Return (x, y) of the center of cell containing provided text 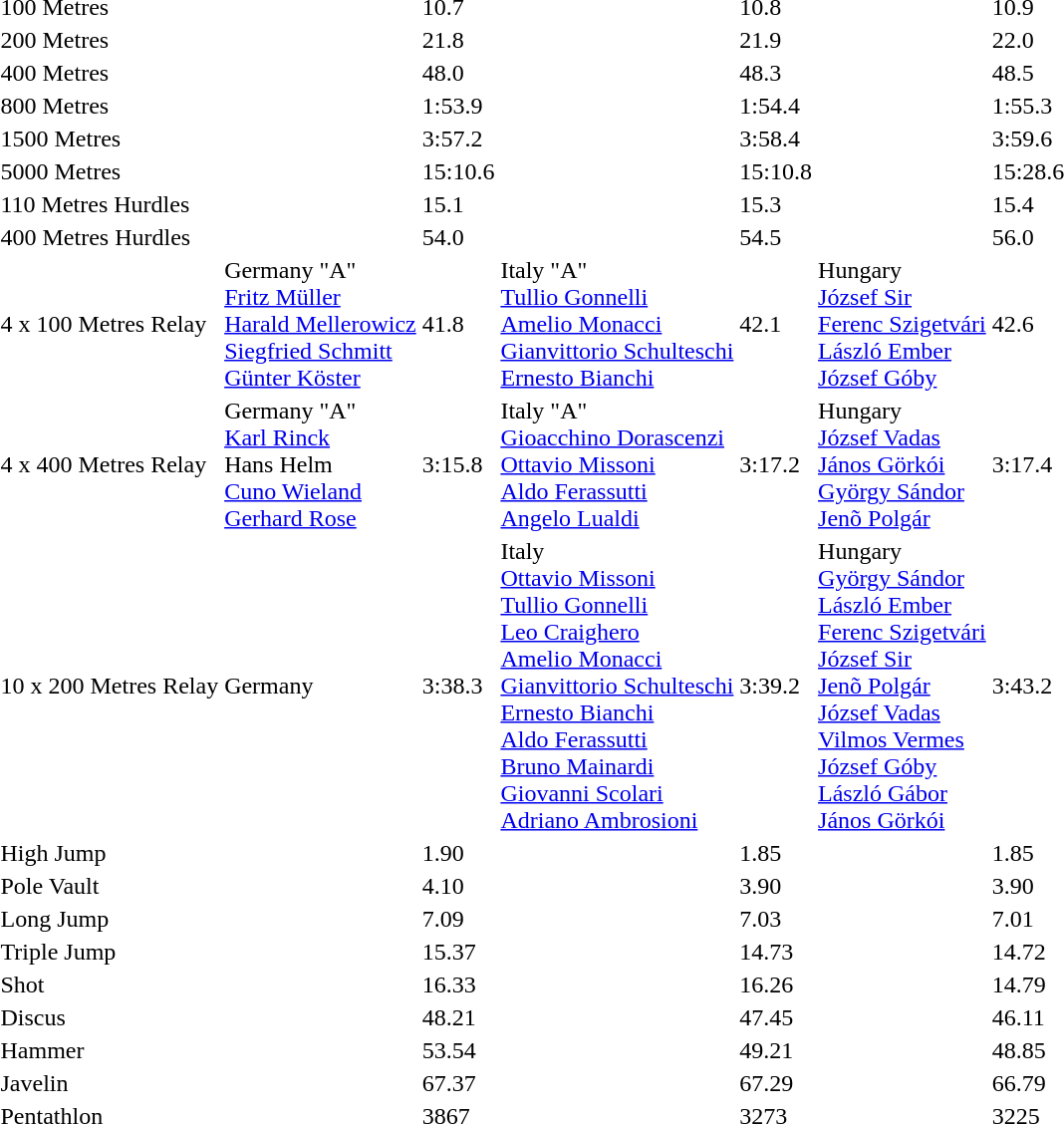
48.21 (458, 1017)
3:58.4 (776, 139)
54.5 (776, 237)
42.1 (776, 324)
1:53.9 (458, 106)
7.03 (776, 919)
1:54.4 (776, 106)
54.0 (458, 237)
15:10.8 (776, 171)
21.9 (776, 40)
15.1 (458, 204)
HungaryJózsef SirFerenc SzigetváriLászló EmberJózsef Góby (903, 324)
Italy "A"Gioacchino DorascenziOttavio MissoniAldo FerassuttiAngelo Lualdi (618, 464)
1.90 (458, 853)
21.8 (458, 40)
4.10 (458, 886)
16.33 (458, 984)
15.3 (776, 204)
16.26 (776, 984)
7.09 (458, 919)
Germany (321, 686)
3:15.8 (458, 464)
48.3 (776, 73)
48.0 (458, 73)
67.29 (776, 1083)
49.21 (776, 1050)
Germany "A"Karl RinckHans HelmCuno WielandGerhard Rose (321, 464)
67.37 (458, 1083)
3:38.3 (458, 686)
HungaryJózsef VadasJános GörkóiGyörgy SándorJenõ Polgár (903, 464)
3:17.2 (776, 464)
3.90 (776, 886)
47.45 (776, 1017)
3:57.2 (458, 139)
3:39.2 (776, 686)
53.54 (458, 1050)
14.73 (776, 952)
15:10.6 (458, 171)
41.8 (458, 324)
HungaryGyörgy SándorLászló EmberFerenc SzigetváriJózsef SirJenõ PolgárJózsef VadasVilmos VermesJózsef GóbyLászló GáborJános Görkói (903, 686)
15.37 (458, 952)
1.85 (776, 853)
Italy "A"Tullio GonnelliAmelio MonacciGianvittorio SchulteschiErnesto Bianchi (618, 324)
Germany "A"Fritz MüllerHarald MellerowiczSiegfried SchmittGünter Köster (321, 324)
